Determine the [X, Y] coordinate at the center of the cell enclosing the given text.  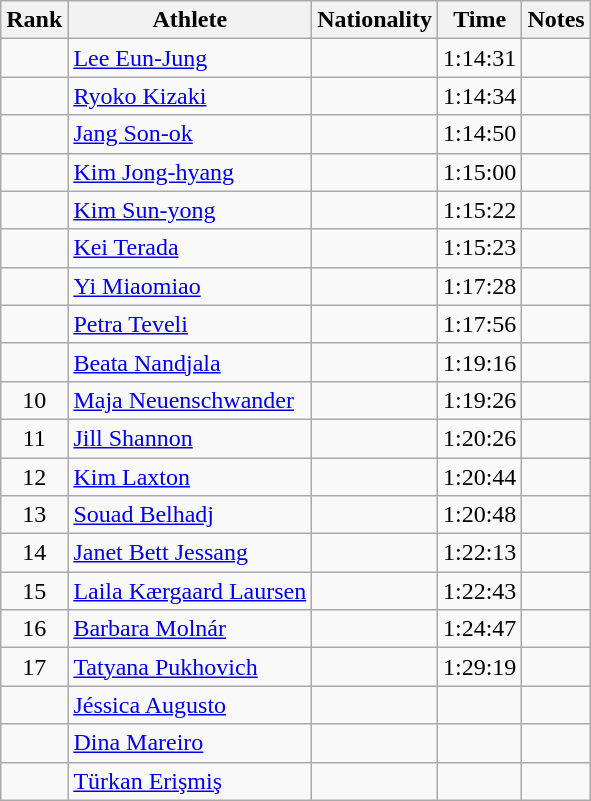
Kim Sun-yong [190, 210]
Dina Mareiro [190, 743]
Türkan Erişmiş [190, 781]
Yi Miaomiao [190, 286]
11 [34, 438]
Souad Belhadj [190, 515]
Kei Terada [190, 248]
Time [479, 20]
1:14:50 [479, 134]
1:15:00 [479, 172]
Maja Neuenschwander [190, 400]
17 [34, 667]
Kim Jong-hyang [190, 172]
13 [34, 515]
1:14:34 [479, 96]
Athlete [190, 20]
1:20:48 [479, 515]
12 [34, 477]
15 [34, 591]
1:24:47 [479, 629]
Beata Nandjala [190, 362]
10 [34, 400]
Petra Teveli [190, 324]
Tatyana Pukhovich [190, 667]
1:15:22 [479, 210]
1:19:26 [479, 400]
Ryoko Kizaki [190, 96]
14 [34, 553]
1:14:31 [479, 58]
Rank [34, 20]
Lee Eun-Jung [190, 58]
Nationality [375, 20]
Jéssica Augusto [190, 705]
1:17:28 [479, 286]
1:20:26 [479, 438]
Janet Bett Jessang [190, 553]
1:22:43 [479, 591]
Notes [556, 20]
1:17:56 [479, 324]
Barbara Molnár [190, 629]
1:22:13 [479, 553]
1:20:44 [479, 477]
1:15:23 [479, 248]
Kim Laxton [190, 477]
Jill Shannon [190, 438]
Jang Son-ok [190, 134]
1:19:16 [479, 362]
Laila Kærgaard Laursen [190, 591]
16 [34, 629]
1:29:19 [479, 667]
